Pinpoint the cell where the given text exists, returning its (x, y) midpoint coordinate. 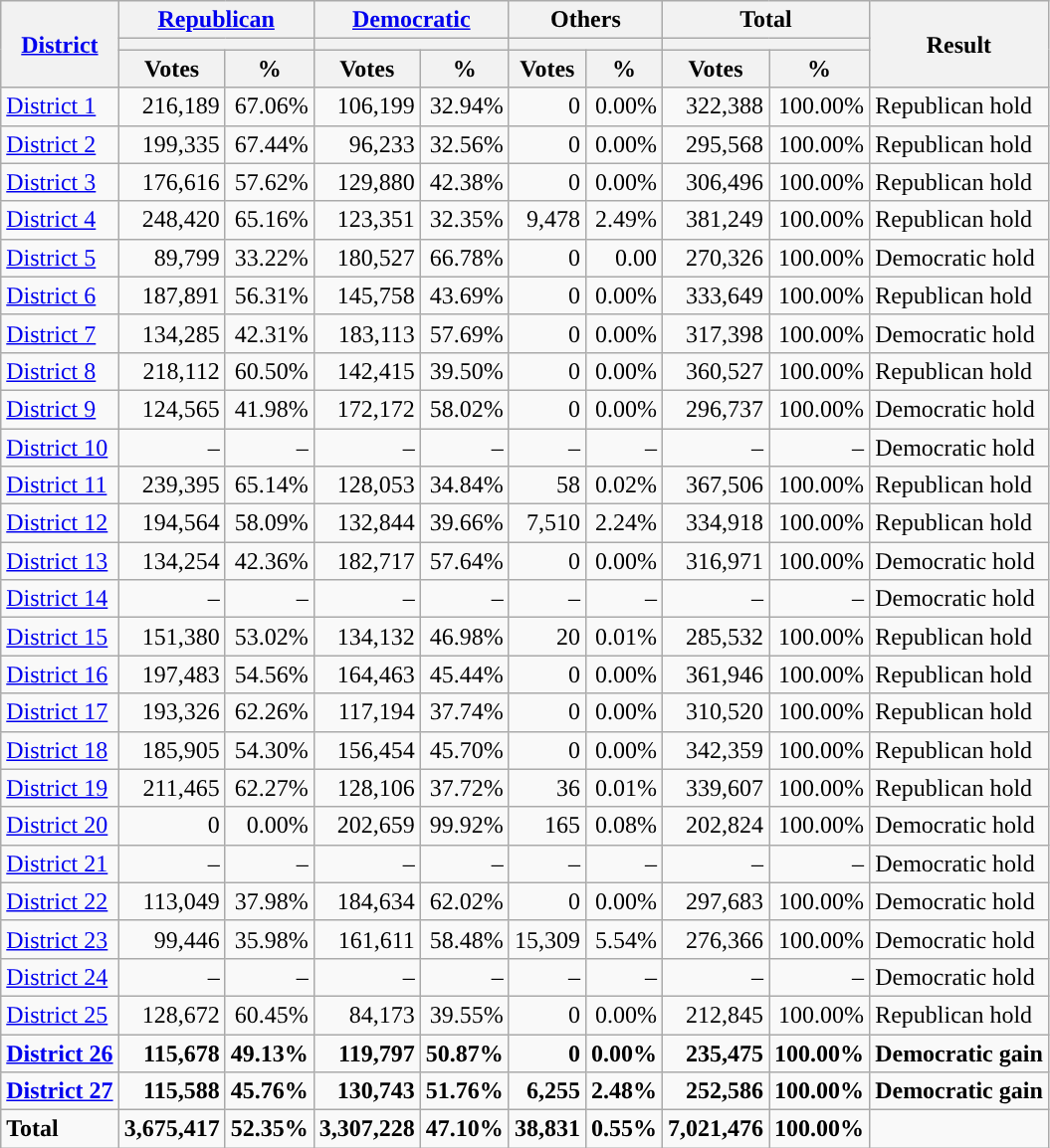
38,831 (547, 1129)
District 16 (60, 674)
34.84% (464, 485)
56.31% (269, 295)
184,634 (366, 901)
182,717 (366, 561)
62.26% (269, 712)
District 8 (60, 371)
180,527 (366, 258)
45.76% (269, 1091)
339,607 (715, 788)
128,672 (171, 1015)
2.49% (623, 220)
District 12 (60, 523)
District 3 (60, 182)
District 22 (60, 901)
216,189 (171, 106)
District 1 (60, 106)
District 11 (60, 485)
41.98% (269, 409)
District 6 (60, 295)
District 19 (60, 788)
60.45% (269, 1015)
297,683 (715, 901)
District 18 (60, 750)
183,113 (366, 333)
32.94% (464, 106)
District 20 (60, 826)
66.78% (464, 258)
151,380 (171, 637)
211,465 (171, 788)
42.36% (269, 561)
54.30% (269, 750)
3,675,417 (171, 1129)
42.31% (269, 333)
296,737 (715, 409)
58.09% (269, 523)
46.98% (464, 637)
58 (547, 485)
District 25 (60, 1015)
36 (547, 788)
134,254 (171, 561)
194,564 (171, 523)
District (60, 44)
9,478 (547, 220)
Others (585, 20)
District 23 (60, 939)
193,326 (171, 712)
99.92% (464, 826)
197,483 (171, 674)
115,588 (171, 1091)
District 21 (60, 863)
248,420 (171, 220)
37.74% (464, 712)
District 10 (60, 447)
172,172 (366, 409)
53.02% (269, 637)
15,309 (547, 939)
District 13 (60, 561)
39.66% (464, 523)
37.98% (269, 901)
342,359 (715, 750)
334,918 (715, 523)
212,845 (715, 1015)
57.62% (269, 182)
39.55% (464, 1015)
District 17 (60, 712)
35.98% (269, 939)
295,568 (715, 144)
124,565 (171, 409)
52.35% (269, 1129)
161,611 (366, 939)
317,398 (715, 333)
96,233 (366, 144)
156,454 (366, 750)
45.70% (464, 750)
0.00 (623, 258)
128,106 (366, 788)
50.87% (464, 1053)
6,255 (547, 1091)
310,520 (715, 712)
316,971 (715, 561)
Result (959, 44)
123,351 (366, 220)
58.48% (464, 939)
128,053 (366, 485)
164,463 (366, 674)
49.13% (269, 1053)
0.02% (623, 485)
62.27% (269, 788)
58.02% (464, 409)
119,797 (366, 1053)
District 2 (60, 144)
47.10% (464, 1129)
District 14 (60, 599)
District 24 (60, 977)
132,844 (366, 523)
252,586 (715, 1091)
7,510 (547, 523)
270,326 (715, 258)
134,285 (171, 333)
84,173 (366, 1015)
District 9 (60, 409)
District 4 (60, 220)
67.06% (269, 106)
130,743 (366, 1091)
57.69% (464, 333)
62.02% (464, 901)
60.50% (269, 371)
322,388 (715, 106)
65.14% (269, 485)
115,678 (171, 1053)
57.64% (464, 561)
235,475 (715, 1053)
202,824 (715, 826)
165 (547, 826)
32.35% (464, 220)
145,758 (366, 295)
Democratic (411, 20)
District 7 (60, 333)
65.16% (269, 220)
39.50% (464, 371)
361,946 (715, 674)
37.72% (464, 788)
185,905 (171, 750)
134,132 (366, 637)
District 15 (60, 637)
187,891 (171, 295)
54.56% (269, 674)
2.48% (623, 1091)
306,496 (715, 182)
33.22% (269, 258)
District 26 (60, 1053)
5.54% (623, 939)
199,335 (171, 144)
202,659 (366, 826)
99,446 (171, 939)
142,415 (366, 371)
129,880 (366, 182)
District 5 (60, 258)
113,049 (171, 901)
285,532 (715, 637)
District 27 (60, 1091)
45.44% (464, 674)
333,649 (715, 295)
43.69% (464, 295)
0.55% (623, 1129)
7,021,476 (715, 1129)
117,194 (366, 712)
106,199 (366, 106)
2.24% (623, 523)
51.76% (464, 1091)
42.38% (464, 182)
67.44% (269, 144)
239,395 (171, 485)
360,527 (715, 371)
176,616 (171, 182)
32.56% (464, 144)
89,799 (171, 258)
367,506 (715, 485)
218,112 (171, 371)
3,307,228 (366, 1129)
381,249 (715, 220)
Republican (216, 20)
276,366 (715, 939)
0.08% (623, 826)
20 (547, 637)
